Scan for the cell matching the given text and deliver its (X, Y) coordinate at center. 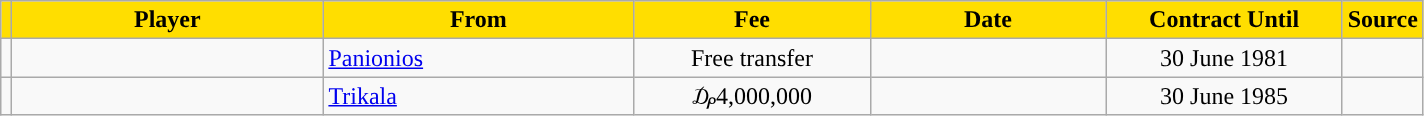
30 June 1981 (1224, 58)
Date (988, 20)
Fee (752, 20)
₯4,000,000 (752, 96)
Free transfer (752, 58)
Source (1382, 20)
Player (168, 20)
From (478, 20)
30 June 1985 (1224, 96)
Contract Until (1224, 20)
Panionios (478, 58)
Trikala (478, 96)
